From the cell containing the given text, extract its center point as (x, y) coordinate. 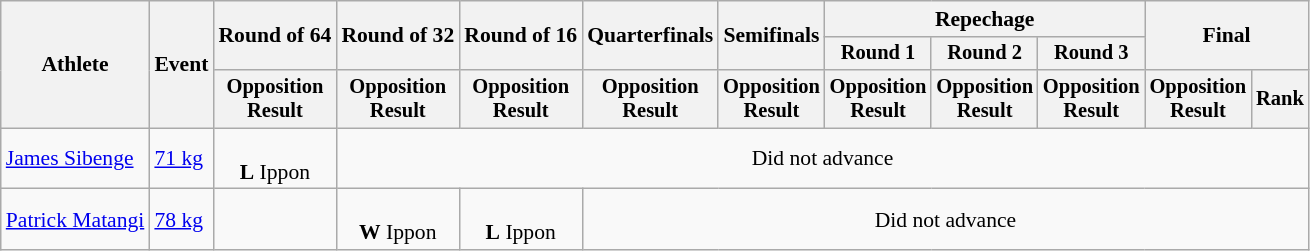
78 kg (181, 220)
Rank (1280, 99)
Repechage (985, 19)
Athlete (76, 64)
Semifinals (772, 36)
W Ippon (398, 220)
Event (181, 64)
Round of 16 (520, 36)
Quarterfinals (650, 36)
Round 1 (878, 54)
71 kg (181, 158)
Round 2 (984, 54)
Final (1227, 36)
Round 3 (1092, 54)
James Sibenge (76, 158)
Patrick Matangi (76, 220)
Round of 32 (398, 36)
Round of 64 (274, 36)
